Find where the given text appears and provide that cell's center as (x, y) coordinate. 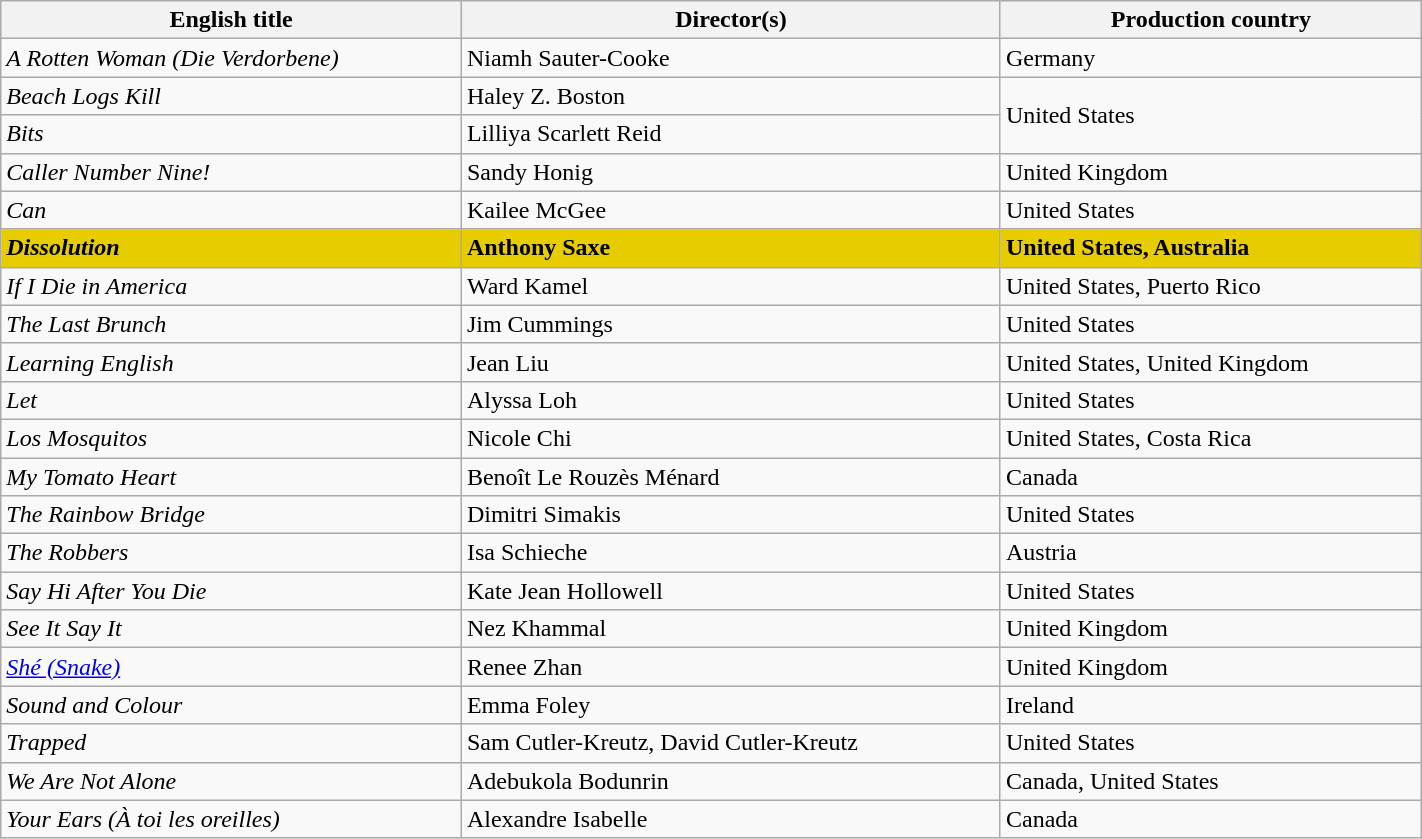
Jim Cummings (730, 324)
Nez Khammal (730, 629)
If I Die in America (232, 286)
Can (232, 210)
English title (232, 20)
Canada, United States (1210, 781)
Nicole Chi (730, 438)
The Rainbow Bridge (232, 515)
Ward Kamel (730, 286)
United States, Australia (1210, 248)
Kailee McGee (730, 210)
Bits (232, 134)
See It Say It (232, 629)
Adebukola Bodunrin (730, 781)
United States, Puerto Rico (1210, 286)
Los Mosquitos (232, 438)
Trapped (232, 743)
Caller Number Nine! (232, 172)
Production country (1210, 20)
Dissolution (232, 248)
Austria (1210, 553)
Dimitri Simakis (730, 515)
We Are Not Alone (232, 781)
The Last Brunch (232, 324)
Sam Cutler-Kreutz, David Cutler-Kreutz (730, 743)
Germany (1210, 58)
Benoît Le Rouzès Ménard (730, 477)
United States, Costa Rica (1210, 438)
My Tomato Heart (232, 477)
Niamh Sauter-Cooke (730, 58)
Emma Foley (730, 705)
Beach Logs Kill (232, 96)
Jean Liu (730, 362)
Kate Jean Hollowell (730, 591)
Isa Schieche (730, 553)
Anthony Saxe (730, 248)
Your Ears (À toi les oreilles) (232, 819)
Alexandre Isabelle (730, 819)
Sound and Colour (232, 705)
Lilliya Scarlett Reid (730, 134)
Let (232, 400)
Director(s) (730, 20)
Ireland (1210, 705)
The Robbers (232, 553)
Sandy Honig (730, 172)
United States, United Kingdom (1210, 362)
Say Hi After You Die (232, 591)
Shé (Snake) (232, 667)
Alyssa Loh (730, 400)
Learning English (232, 362)
A Rotten Woman (Die Verdorbene) (232, 58)
Haley Z. Boston (730, 96)
Renee Zhan (730, 667)
